Find where the given text appears and provide that cell's center as [X, Y] coordinate. 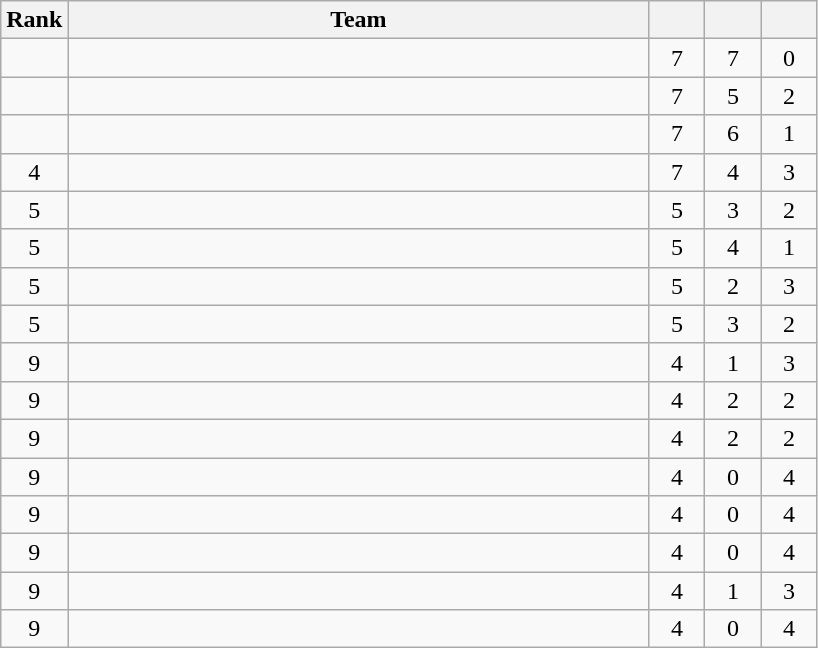
Rank [34, 20]
6 [733, 134]
Team [358, 20]
